Determine the [X, Y] coordinate at the center of the cell enclosing the given text.  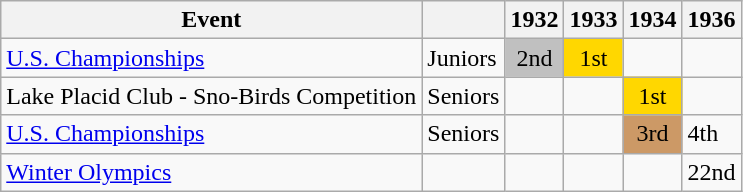
Winter Olympics [212, 172]
Juniors [464, 58]
1932 [534, 20]
1934 [652, 20]
Event [212, 20]
1936 [712, 20]
Lake Placid Club - Sno-Birds Competition [212, 96]
22nd [712, 172]
2nd [534, 58]
4th [712, 134]
3rd [652, 134]
1933 [594, 20]
